Scan for the cell matching the given text and deliver its [x, y] coordinate at center. 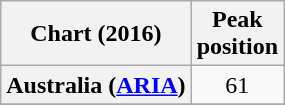
Peakposition [237, 34]
61 [237, 85]
Australia (ARIA) [96, 85]
Chart (2016) [96, 34]
